Scan for the cell matching the given text and deliver its (X, Y) coordinate at center. 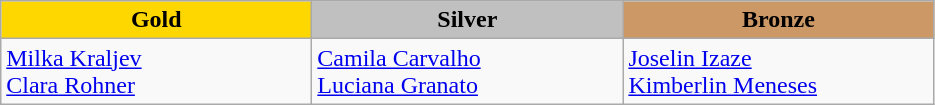
Joselin IzazeKimberlin Meneses (778, 72)
Milka KraljevClara Rohner (156, 72)
Silver (468, 20)
Gold (156, 20)
Bronze (778, 20)
Camila CarvalhoLuciana Granato (468, 72)
